Output the (X, Y) coordinate of the center of the cell containing the given text.  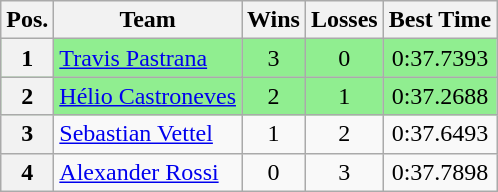
0:37.2688 (440, 96)
Losses (344, 20)
Best Time (440, 20)
4 (28, 172)
Alexander Rossi (148, 172)
Wins (274, 20)
Pos. (28, 20)
Travis Pastrana (148, 58)
Team (148, 20)
0:37.7898 (440, 172)
Hélio Castroneves (148, 96)
0:37.7393 (440, 58)
0:37.6493 (440, 134)
Sebastian Vettel (148, 134)
